Extract the [X, Y] coordinate from the center of the cell holding the provided text.  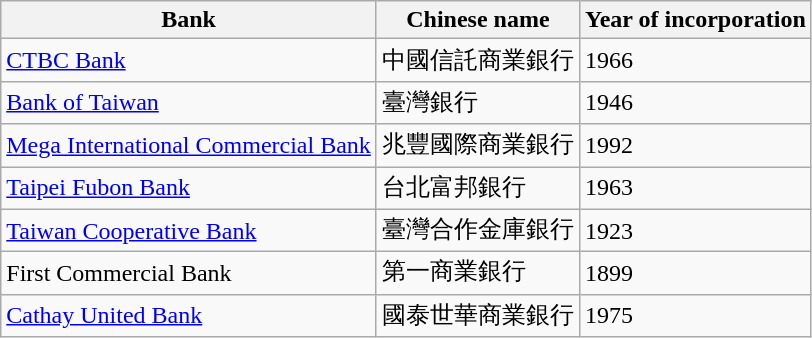
First Commercial Bank [189, 274]
1923 [695, 230]
1963 [695, 188]
1992 [695, 146]
國泰世華商業銀行 [478, 316]
台北富邦銀行 [478, 188]
Chinese name [478, 20]
1899 [695, 274]
Bank [189, 20]
Taipei Fubon Bank [189, 188]
第一商業銀行 [478, 274]
1946 [695, 102]
臺灣合作金庫銀行 [478, 230]
Bank of Taiwan [189, 102]
1975 [695, 316]
Year of incorporation [695, 20]
Cathay United Bank [189, 316]
CTBC Bank [189, 60]
Mega International Commercial Bank [189, 146]
兆豐國際商業銀行 [478, 146]
1966 [695, 60]
Taiwan Cooperative Bank [189, 230]
中國信託商業銀行 [478, 60]
臺灣銀行 [478, 102]
